Identify which cell holds the provided text, then report its (X, Y) central coordinate. 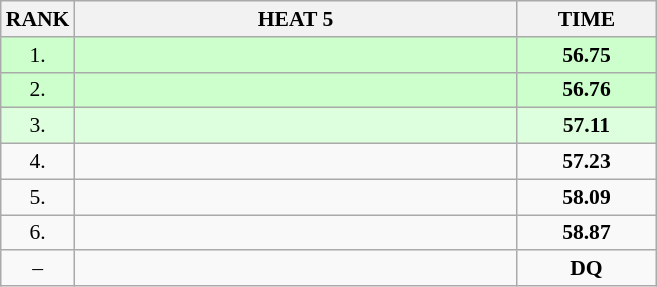
3. (38, 126)
1. (38, 55)
5. (38, 197)
56.75 (587, 55)
58.87 (587, 233)
RANK (38, 19)
2. (38, 90)
– (38, 269)
57.11 (587, 126)
56.76 (587, 90)
58.09 (587, 197)
TIME (587, 19)
6. (38, 233)
57.23 (587, 162)
DQ (587, 269)
4. (38, 162)
HEAT 5 (295, 19)
